Provide the (X, Y) coordinate of the cell's center where the given text is located.  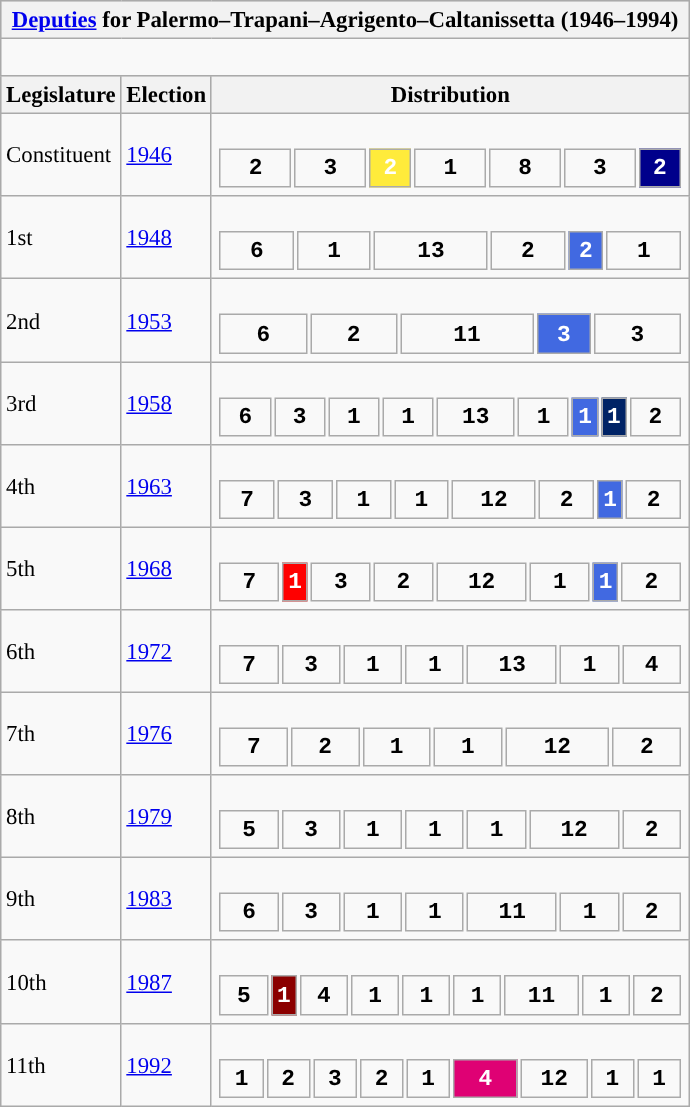
5 1 4 1 1 1 11 1 2 (450, 982)
1983 (166, 900)
3rd (61, 404)
11th (61, 1064)
1958 (166, 404)
8 (525, 168)
1968 (166, 568)
1987 (166, 982)
1963 (166, 486)
Deputies for Palermo–Trapani–Agrigento–Caltanissetta (1946–1994) (346, 20)
5th (61, 568)
Distribution (450, 95)
10th (61, 982)
7 3 1 1 12 2 1 2 (450, 486)
Legislature (61, 95)
Election (166, 95)
4th (61, 486)
1948 (166, 238)
7th (61, 734)
1953 (166, 320)
1946 (166, 156)
1st (61, 238)
1979 (166, 816)
5 3 1 1 1 12 2 (450, 816)
6 3 1 1 13 1 1 1 2 (450, 404)
2nd (61, 320)
7 2 1 1 12 2 (450, 734)
1976 (166, 734)
6 2 11 3 3 (450, 320)
1972 (166, 652)
7 1 3 2 12 1 1 2 (450, 568)
6 3 1 1 11 1 2 (450, 900)
9th (61, 900)
8th (61, 816)
Constituent (61, 156)
6th (61, 652)
1 2 3 2 1 4 12 1 1 (450, 1064)
6 1 13 2 2 1 (450, 238)
7 3 1 1 13 1 4 (450, 652)
1992 (166, 1064)
2 3 2 1 8 3 2 (450, 156)
